Locate the cell with the specified text and output its (X, Y) center coordinate. 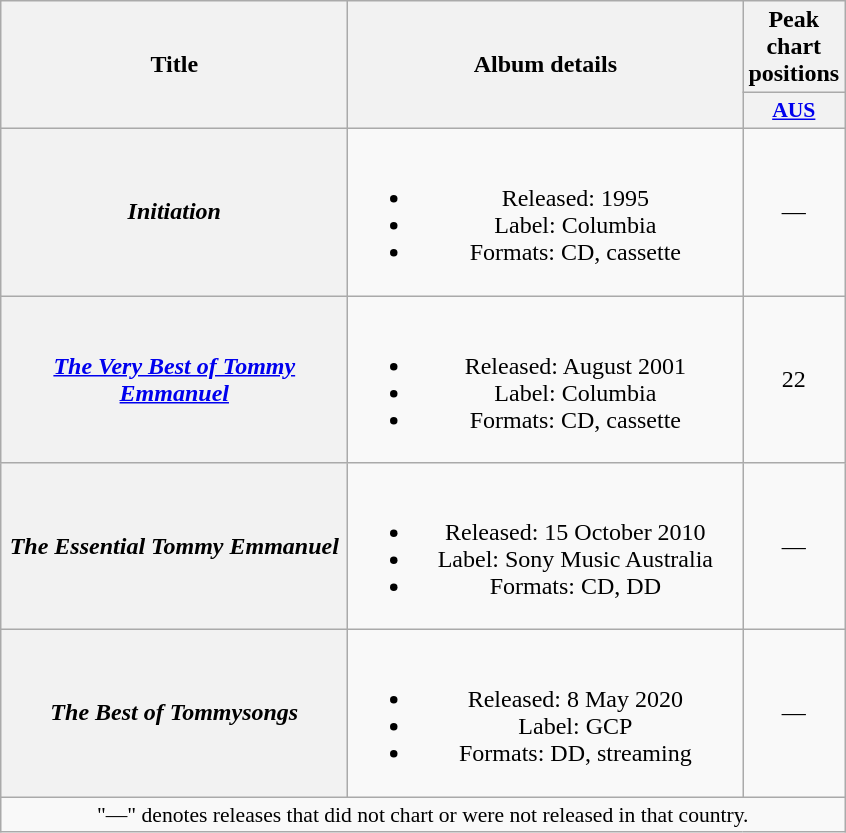
Released: 1995Label: ColumbiaFormats: CD, cassette (546, 212)
"—" denotes releases that did not chart or were not released in that country. (423, 815)
Peak chart positions (794, 47)
Album details (546, 65)
The Best of Tommysongs (174, 714)
The Very Best of Tommy Emmanuel (174, 380)
AUS (794, 111)
Released: 15 October 2010Label: Sony Music AustraliaFormats: CD, DD (546, 546)
Released: August 2001Label: ColumbiaFormats: CD, cassette (546, 380)
Initiation (174, 212)
The Essential Tommy Emmanuel (174, 546)
22 (794, 380)
Title (174, 65)
Released: 8 May 2020Label: GCPFormats: DD, streaming (546, 714)
